Locate the cell with the specified text and output its [x, y] center coordinate. 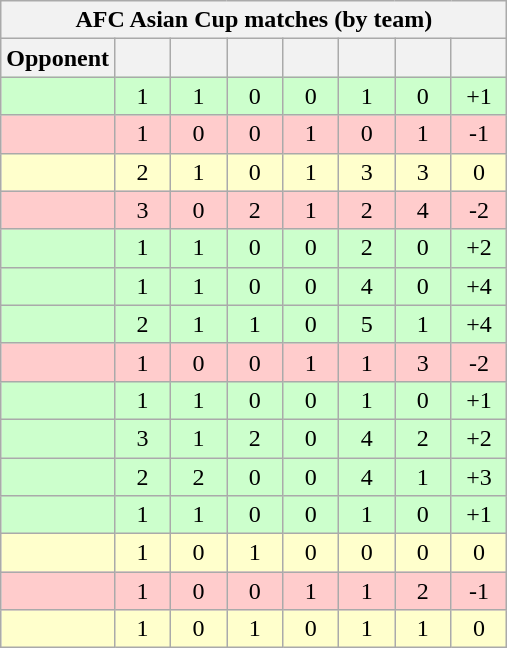
+3 [479, 477]
Opponent [58, 58]
AFC Asian Cup matches (by team) [254, 20]
5 [367, 324]
